Output the [X, Y] coordinate of the center of the cell containing the given text.  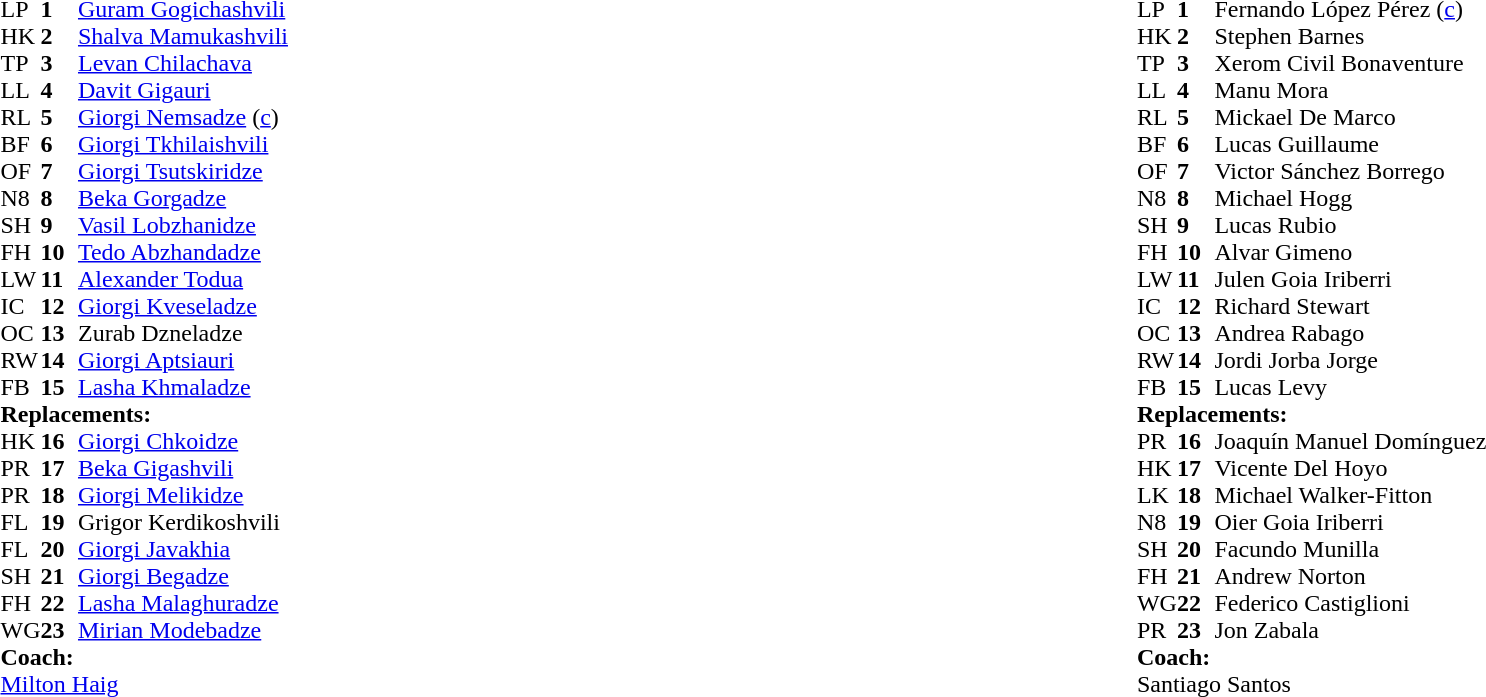
Lucas Rubio [1350, 226]
Facundo Munilla [1350, 550]
Giorgi Tsutskiridze [183, 172]
Santiago Santos [1312, 684]
Tedo Abzhandadze [183, 252]
Vasil Lobzhanidze [183, 226]
Alvar Gimeno [1350, 252]
Michael Hogg [1350, 198]
Stephen Barnes [1350, 36]
Federico Castiglioni [1350, 604]
Mickael De Marco [1350, 118]
Beka Gorgadze [183, 198]
Richard Stewart [1350, 306]
Davit Gigauri [183, 90]
Manu Mora [1350, 90]
Oier Goia Iriberri [1350, 522]
Jordi Jorba Jorge [1350, 360]
Lucas Levy [1350, 388]
Julen Goia Iriberri [1350, 280]
Giorgi Javakhia [183, 550]
Grigor Kerdikoshvili [183, 522]
Giorgi Begadze [183, 576]
Victor Sánchez Borrego [1350, 172]
Giorgi Melikidze [183, 496]
Lasha Malaghuradze [183, 604]
LK [1157, 496]
Zurab Dzneladze [183, 334]
Giorgi Kveseladze [183, 306]
Milton Haig [144, 684]
Giorgi Tkhilaishvili [183, 144]
Giorgi Nemsadze (c) [183, 118]
Michael Walker-Fitton [1350, 496]
Beka Gigashvili [183, 468]
Vicente Del Hoyo [1350, 468]
Giorgi Aptsiauri [183, 360]
Lucas Guillaume [1350, 144]
Andrew Norton [1350, 576]
Mirian Modebadze [183, 630]
Giorgi Chkoidze [183, 442]
Levan Chilachava [183, 64]
Xerom Civil Bonaventure [1350, 64]
Alexander Todua [183, 280]
Joaquín Manuel Domínguez [1350, 442]
Andrea Rabago [1350, 334]
Lasha Khmaladze [183, 388]
Jon Zabala [1350, 630]
Shalva Mamukashvili [183, 36]
